Extract the (X, Y) coordinate from the center of the cell holding the provided text.  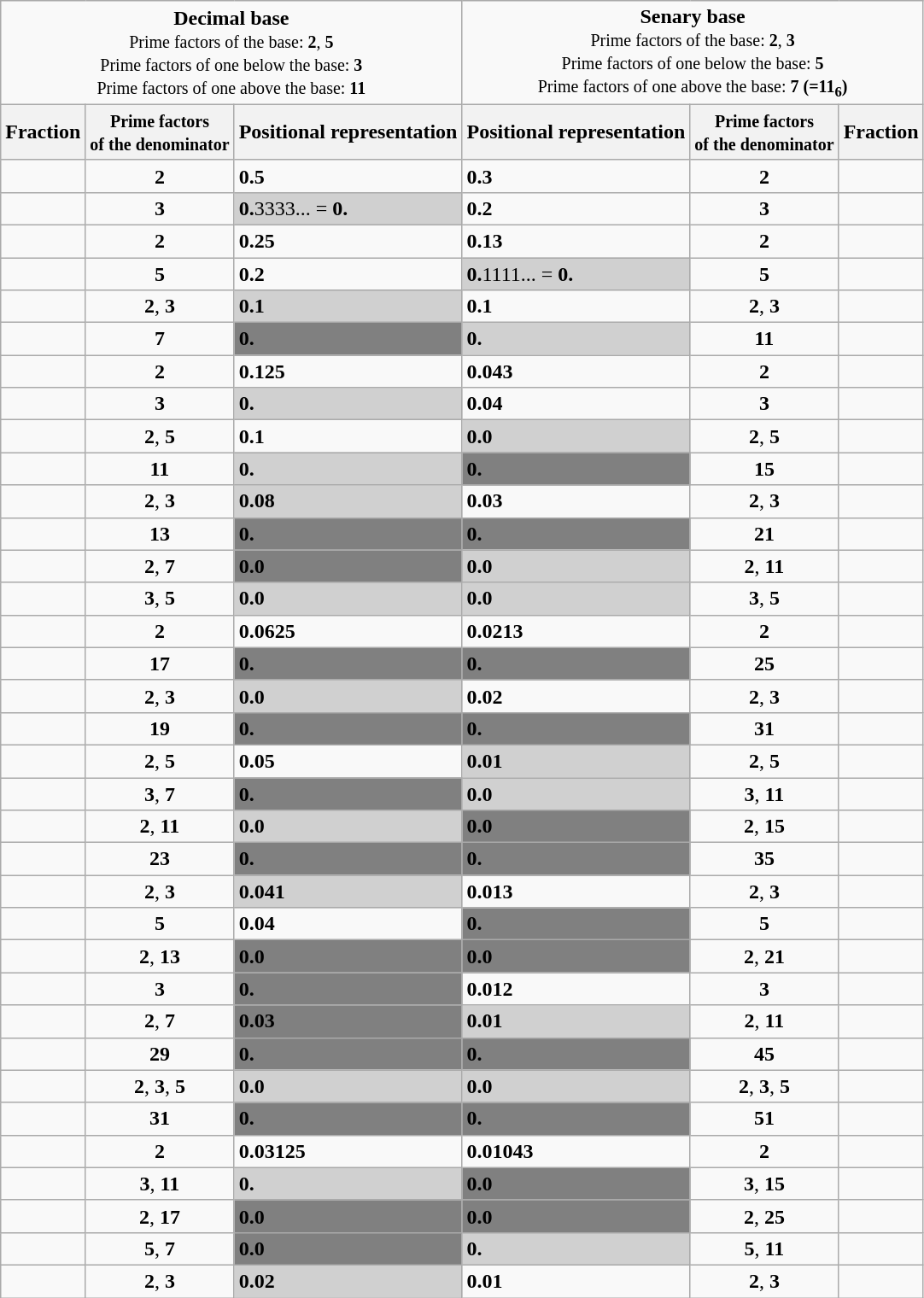
0.5 (348, 176)
2, 15 (764, 827)
2, 25 (764, 1216)
0.0625 (348, 631)
5, 7 (160, 1248)
45 (764, 1054)
0.01043 (576, 1151)
0.1111... = 0. (576, 274)
0.25 (348, 241)
51 (764, 1119)
0.125 (348, 371)
0.041 (348, 892)
0.0213 (576, 631)
0.3333... = 0. (348, 208)
3, 7 (160, 794)
0.05 (348, 761)
0.08 (348, 501)
35 (764, 859)
0.013 (576, 892)
19 (160, 728)
0.03125 (348, 1151)
5, 11 (764, 1248)
2, 17 (160, 1216)
17 (160, 664)
29 (160, 1054)
21 (764, 534)
13 (160, 534)
25 (764, 664)
Senary basePrime factors of the base: 2, 3Prime factors of one below the base: 5Prime factors of one above the base: 7 (=116) (693, 53)
0.012 (576, 989)
Decimal basePrime factors of the base: 2, 5Prime factors of one below the base: 3Prime factors of one above the base: 11 (231, 53)
2, 21 (764, 956)
7 (160, 339)
0.3 (576, 176)
0.13 (576, 241)
2, 13 (160, 956)
15 (764, 469)
0.043 (576, 371)
3, 15 (764, 1184)
23 (160, 859)
